For the text-containing cell, return its midpoint in (x, y) coordinate format. 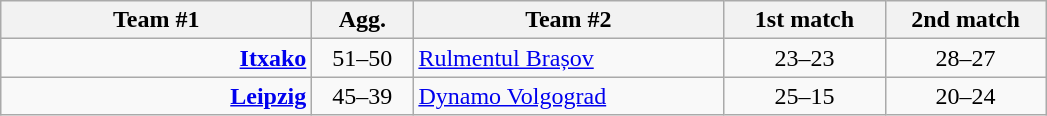
25–15 (804, 96)
2nd match (966, 20)
Team #1 (156, 20)
51–50 (362, 58)
Agg. (362, 20)
28–27 (966, 58)
Rulmentul Brașov (568, 58)
Leipzig (156, 96)
Dynamo Volgograd (568, 96)
Itxako (156, 58)
20–24 (966, 96)
1st match (804, 20)
23–23 (804, 58)
45–39 (362, 96)
Team #2 (568, 20)
